Capture the cell that displays the provided text and extract its [X, Y] central coordinate. 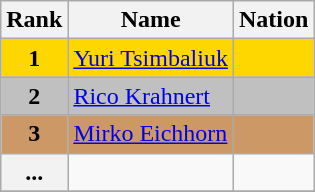
... [34, 172]
Rank [34, 20]
2 [34, 96]
Mirko Eichhorn [151, 134]
3 [34, 134]
Name [151, 20]
Rico Krahnert [151, 96]
1 [34, 58]
Nation [273, 20]
Yuri Tsimbaliuk [151, 58]
